Locate the cell with the specified text and output its [x, y] center coordinate. 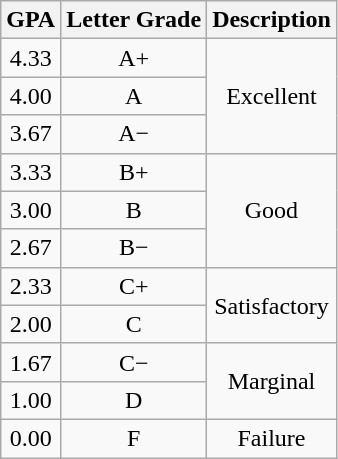
4.33 [31, 58]
3.00 [31, 210]
F [134, 438]
2.33 [31, 286]
4.00 [31, 96]
A [134, 96]
Letter Grade [134, 20]
Marginal [272, 381]
C [134, 324]
A+ [134, 58]
B [134, 210]
D [134, 400]
2.67 [31, 248]
GPA [31, 20]
Satisfactory [272, 305]
Good [272, 210]
C− [134, 362]
Description [272, 20]
1.67 [31, 362]
C+ [134, 286]
B+ [134, 172]
2.00 [31, 324]
B− [134, 248]
A− [134, 134]
3.67 [31, 134]
3.33 [31, 172]
1.00 [31, 400]
Excellent [272, 96]
Failure [272, 438]
0.00 [31, 438]
